Provide the [X, Y] coordinate of the cell's center where the given text is located.  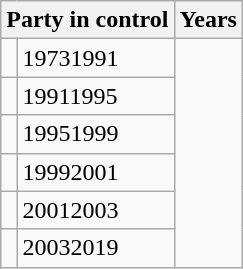
19731991 [96, 58]
20032019 [96, 248]
Years [208, 20]
19992001 [96, 172]
Party in control [88, 20]
19951999 [96, 134]
20012003 [96, 210]
19911995 [96, 96]
